Locate the cell with the specified text and output its (X, Y) center coordinate. 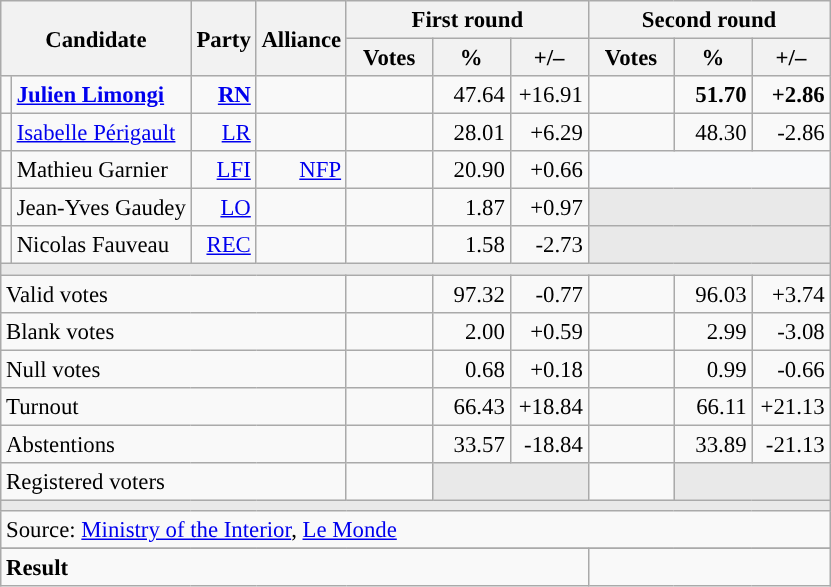
1.58 (471, 245)
LR (224, 133)
+3.74 (791, 294)
Turnout (174, 406)
-21.13 (791, 444)
+16.91 (549, 95)
Mathieu Garnier (101, 170)
First round (467, 20)
REC (224, 245)
Source: Ministry of the Interior, Le Monde (416, 530)
0.99 (713, 369)
+0.97 (549, 208)
66.11 (713, 406)
Second round (709, 20)
66.43 (471, 406)
+21.13 (791, 406)
Nicolas Fauveau (101, 245)
+18.84 (549, 406)
33.57 (471, 444)
0.68 (471, 369)
Result (294, 567)
Blank votes (174, 331)
-18.84 (549, 444)
+0.66 (549, 170)
RN (224, 95)
+2.86 (791, 95)
Candidate (96, 38)
+0.18 (549, 369)
Null votes (174, 369)
2.00 (471, 331)
Party (224, 38)
51.70 (713, 95)
-0.66 (791, 369)
+0.59 (549, 331)
1.87 (471, 208)
Abstentions (174, 444)
-2.86 (791, 133)
Registered voters (174, 482)
Alliance (301, 38)
28.01 (471, 133)
+6.29 (549, 133)
20.90 (471, 170)
Isabelle Périgault (101, 133)
-2.73 (549, 245)
Valid votes (174, 294)
NFP (301, 170)
2.99 (713, 331)
LO (224, 208)
Julien Limongi (101, 95)
Jean-Yves Gaudey (101, 208)
-3.08 (791, 331)
47.64 (471, 95)
48.30 (713, 133)
33.89 (713, 444)
96.03 (713, 294)
97.32 (471, 294)
-0.77 (549, 294)
LFI (224, 170)
